Return the [x, y] coordinate for the center point of the cell that contains the specified text.  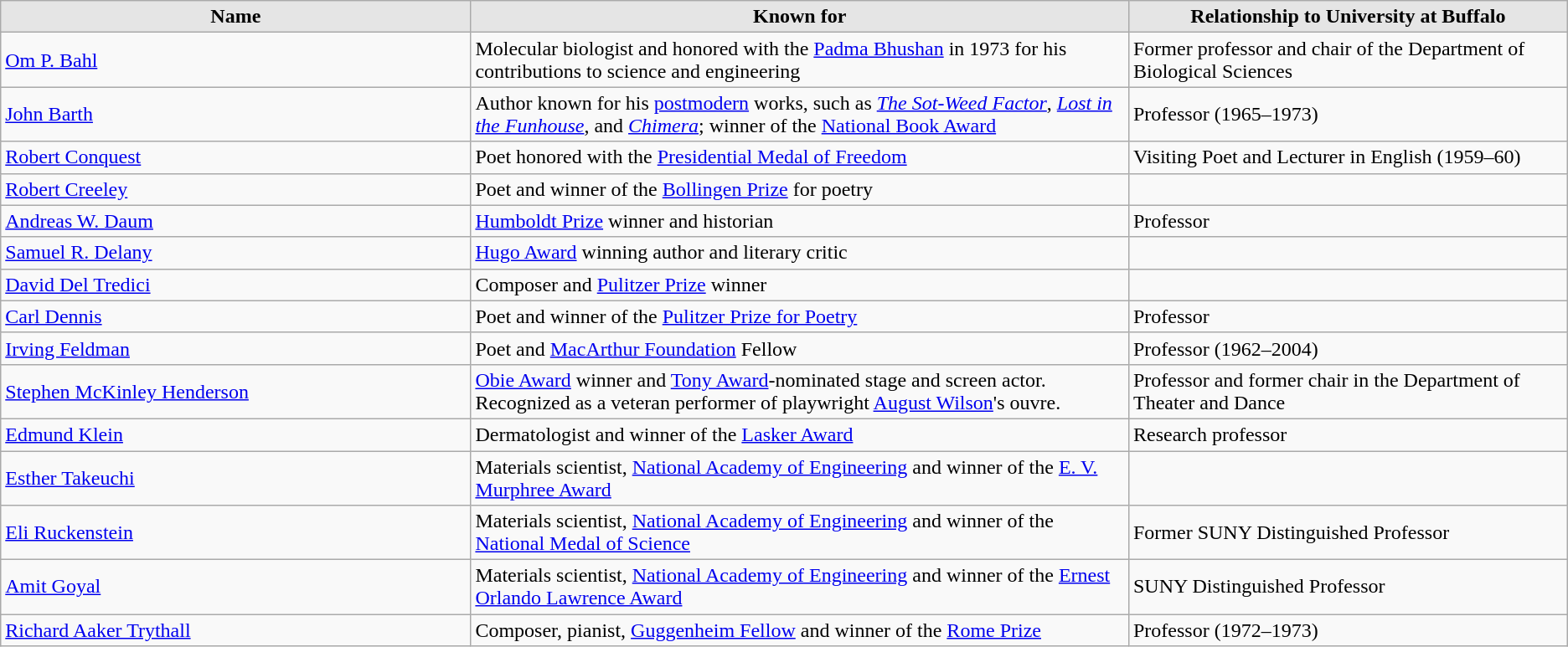
Edmund Klein [236, 434]
Richard Aaker Trythall [236, 630]
Carl Dennis [236, 316]
Poet and winner of the Pulitzer Prize for Poetry [800, 316]
Amit Goyal [236, 588]
Robert Conquest [236, 157]
Molecular biologist and honored with the Padma Bhushan in 1973 for his contributions to science and engineering [800, 60]
John Barth [236, 114]
David Del Tredici [236, 285]
Humboldt Prize winner and historian [800, 221]
Poet and MacArthur Foundation Fellow [800, 348]
Professor and former chair in the Department of Theater and Dance [1348, 392]
Former SUNY Distinguished Professor [1348, 532]
Samuel R. Delany [236, 253]
Composer, pianist, Guggenheim Fellow and winner of the Rome Prize [800, 630]
Stephen McKinley Henderson [236, 392]
Research professor [1348, 434]
Composer and Pulitzer Prize winner [800, 285]
Former professor and chair of the Department of Biological Sciences [1348, 60]
Hugo Award winning author and literary critic [800, 253]
Irving Feldman [236, 348]
Poet honored with the Presidential Medal of Freedom [800, 157]
Visiting Poet and Lecturer in English (1959–60) [1348, 157]
Robert Creeley [236, 189]
Esther Takeuchi [236, 477]
Materials scientist, National Academy of Engineering and winner of the Ernest Orlando Lawrence Award [800, 588]
Materials scientist, National Academy of Engineering and winner of the National Medal of Science [800, 532]
Author known for his postmodern works, such as The Sot-Weed Factor, Lost in the Funhouse, and Chimera; winner of the National Book Award [800, 114]
SUNY Distinguished Professor [1348, 588]
Eli Ruckenstein [236, 532]
Dermatologist and winner of the Lasker Award [800, 434]
Relationship to University at Buffalo [1348, 17]
Professor (1965–1973) [1348, 114]
Poet and winner of the Bollingen Prize for poetry [800, 189]
Professor (1972–1973) [1348, 630]
Name [236, 17]
Obie Award winner and Tony Award-nominated stage and screen actor. Recognized as a veteran performer of playwright August Wilson's ouvre. [800, 392]
Known for [800, 17]
Om P. Bahl [236, 60]
Andreas W. Daum [236, 221]
Materials scientist, National Academy of Engineering and winner of the E. V. Murphree Award [800, 477]
Professor (1962–2004) [1348, 348]
